Locate the cell with the specified text and output its [x, y] center coordinate. 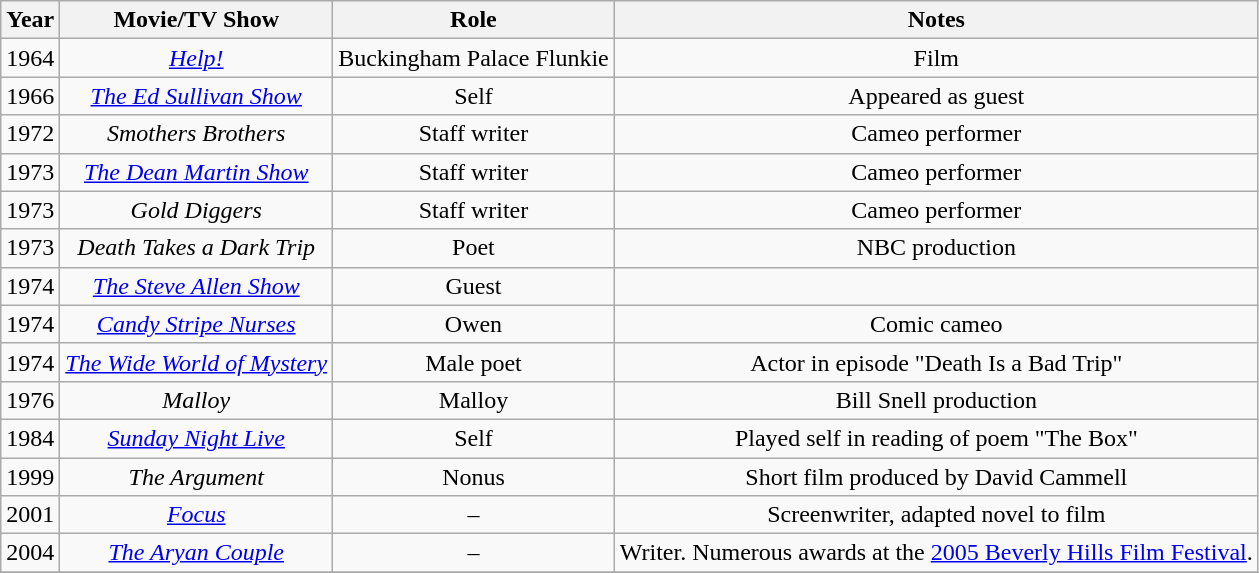
The Steve Allen Show [196, 286]
Male poet [474, 362]
Smothers Brothers [196, 134]
The Aryan Couple [196, 553]
Notes [936, 20]
Focus [196, 515]
1966 [30, 96]
1972 [30, 134]
Death Takes a Dark Trip [196, 248]
Candy Stripe Nurses [196, 324]
Owen [474, 324]
Year [30, 20]
2001 [30, 515]
1984 [30, 438]
Guest [474, 286]
Short film produced by David Cammell [936, 477]
The Dean Martin Show [196, 172]
Bill Snell production [936, 400]
Screenwriter, adapted novel to film [936, 515]
Role [474, 20]
1964 [30, 58]
1999 [30, 477]
Film [936, 58]
Appeared as guest [936, 96]
Buckingham Palace Flunkie [474, 58]
Sunday Night Live [196, 438]
Actor in episode "Death Is a Bad Trip" [936, 362]
Help! [196, 58]
The Ed Sullivan Show [196, 96]
Poet [474, 248]
Nonus [474, 477]
Writer. Numerous awards at the 2005 Beverly Hills Film Festival. [936, 553]
1976 [30, 400]
Gold Diggers [196, 210]
Comic cameo [936, 324]
Played self in reading of poem "The Box" [936, 438]
NBC production [936, 248]
The Wide World of Mystery [196, 362]
The Argument [196, 477]
2004 [30, 553]
Movie/TV Show [196, 20]
